Locate the cell with the specified text and output its [x, y] center coordinate. 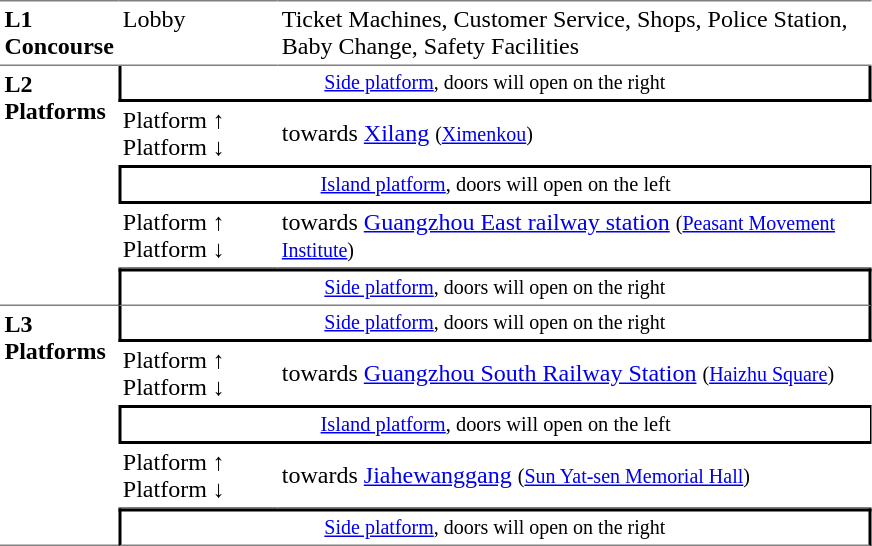
Ticket Machines, Customer Service, Shops, Police Station, Baby Change, Safety Facilities [574, 33]
L1Concourse [59, 33]
L3Platforms [59, 426]
towards Jiahewanggang (Sun Yat-sen Memorial Hall) [574, 476]
towards Guangzhou East railway station (Peasant Movement Institute) [574, 236]
Lobby [198, 33]
towards Guangzhou South Railway Station (Haizhu Square) [574, 374]
towards Xilang (Ximenkou) [574, 134]
L2Platforms [59, 186]
